For the text-containing cell, return its midpoint in [x, y] coordinate format. 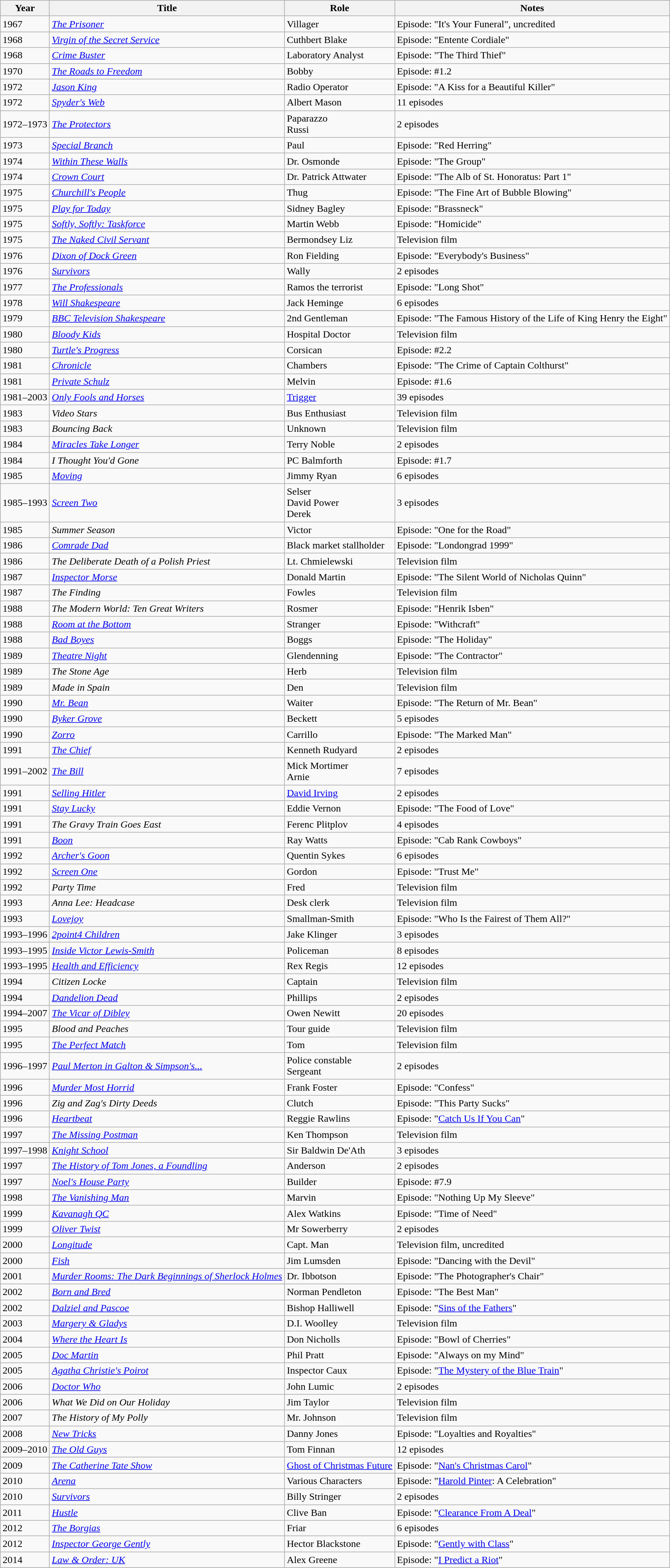
The Catherine Tate Show [167, 1465]
Only Fools and Horses [167, 397]
Episode: "Harold Pinter: A Celebration" [532, 1481]
Jim Taylor [340, 1402]
2001 [25, 1276]
Video Stars [167, 413]
Episode: #1.7 [532, 460]
Tour guide [340, 1029]
Martin Webb [340, 224]
Corsican [340, 350]
Police constableSergeant [340, 1066]
Bermondsey Liz [340, 240]
Zorro [167, 734]
Episode: "One for the Road" [532, 530]
Will Shakespeare [167, 303]
2007 [25, 1418]
1981–2003 [25, 397]
Phil Pratt [340, 1355]
Marvin [340, 1197]
Episode: "A Kiss for a Beautiful Killer" [532, 87]
1998 [25, 1197]
Trigger [340, 397]
Private Schulz [167, 381]
The Naked Civil Servant [167, 240]
D.I. Woolley [340, 1324]
2008 [25, 1434]
Black market stallholder [340, 546]
Murder Most Horrid [167, 1087]
Sir Baldwin De'Ath [340, 1150]
Law & Order: UK [167, 1560]
Ron Fielding [340, 256]
Herb [340, 671]
Episode: #1.6 [532, 381]
Jimmy Ryan [340, 476]
Ferenc Plitplov [340, 824]
Various Characters [340, 1481]
The Borgias [167, 1528]
Noel's House Party [167, 1182]
The Vanishing Man [167, 1197]
Kenneth Rudyard [340, 750]
Spyder's Web [167, 103]
Frank Foster [340, 1087]
1978 [25, 303]
Television film, uncredited [532, 1245]
Doc Martin [167, 1355]
Villager [340, 24]
Fred [340, 887]
5 episodes [532, 718]
Dr. Patrick Attwater [340, 177]
Lovejoy [167, 919]
The Perfect Match [167, 1045]
4 episodes [532, 824]
Inside Victor Lewis-Smith [167, 950]
Episode: "Gently with Class" [532, 1544]
Paul Merton in Galton & Simpson's... [167, 1066]
Owen Newitt [340, 1013]
Dr. Osmonde [340, 161]
The Old Guys [167, 1449]
Clive Ban [340, 1513]
Ramos the terrorist [340, 287]
7 episodes [532, 772]
Gordon [340, 871]
Episode: "Trust Me" [532, 871]
Blood and Peaches [167, 1029]
11 episodes [532, 103]
Friar [340, 1528]
The Roads to Freedom [167, 71]
Made in Spain [167, 687]
Danny Jones [340, 1434]
Mr. Johnson [340, 1418]
Norman Pendleton [340, 1292]
1996–1997 [25, 1066]
Rex Regis [340, 966]
Boon [167, 840]
Bouncing Back [167, 429]
Bloody Kids [167, 334]
Carrillo [340, 734]
Episode: "Always on my Mind" [532, 1355]
Victor [340, 530]
Episode: "The Alb of St. Honoratus: Part 1" [532, 177]
Wally [340, 271]
Phillips [340, 997]
Notes [532, 8]
Capt. Man [340, 1245]
Don Nicholls [340, 1339]
Longitude [167, 1245]
Donald Martin [340, 577]
2004 [25, 1339]
Tom Finnan [340, 1449]
New Tricks [167, 1434]
1973 [25, 145]
Alex Watkins [340, 1213]
2point4 Children [167, 934]
PC Balmforth [340, 460]
Episode: "Confess" [532, 1087]
Episode: "Homicide" [532, 224]
Dr. Ibbotson [340, 1276]
Den [340, 687]
Builder [340, 1182]
Jim Lumsden [340, 1260]
8 episodes [532, 950]
Where the Heart Is [167, 1339]
Summer Season [167, 530]
Jason King [167, 87]
Melvin [340, 381]
1991–2002 [25, 772]
Oliver Twist [167, 1229]
Unknown [340, 429]
Episode: "Bowl of Cherries" [532, 1339]
Boggs [340, 640]
The History of My Polly [167, 1418]
Policeman [340, 950]
1993–1996 [25, 934]
PaparazzoRussi [340, 124]
The Prisoner [167, 24]
Episode: "Withcraft" [532, 624]
Episode: "Londongrad 1999" [532, 546]
Thug [340, 192]
Laboratory Analyst [340, 55]
Rosmer [340, 608]
Health and Efficiency [167, 966]
Episode: "The Food of Love" [532, 809]
Dixon of Dock Green [167, 256]
2011 [25, 1513]
Year [25, 8]
Episode: "Dancing with the Devil" [532, 1260]
The Modern World: Ten Great Writers [167, 608]
The Missing Postman [167, 1135]
Stranger [340, 624]
Episode: "The Group" [532, 161]
Role [340, 8]
The History of Tom Jones, a Foundling [167, 1166]
Ghost of Christmas Future [340, 1465]
Sidney Bagley [340, 208]
Turtle's Progress [167, 350]
Byker Grove [167, 718]
1994–2007 [25, 1013]
1979 [25, 318]
Agatha Christie's Poirot [167, 1371]
Archer's Goon [167, 856]
Jake Klinger [340, 934]
Lt. Chmielewski [340, 561]
Jack Heminge [340, 303]
Episode: "Loyalties and Royalties" [532, 1434]
2009–2010 [25, 1449]
Episode: "Red Herring" [532, 145]
Eddie Vernon [340, 809]
The Bill [167, 772]
Episode: "The Fine Art of Bubble Blowing" [532, 192]
David Irving [340, 793]
Ken Thompson [340, 1135]
The Professionals [167, 287]
John Lumic [340, 1386]
Fowles [340, 593]
Special Branch [167, 145]
Arena [167, 1481]
Fish [167, 1260]
The Vicar of Dibley [167, 1013]
Anderson [340, 1166]
Billy Stringer [340, 1496]
Comrade Dad [167, 546]
Episode: "Cab Rank Cowboys" [532, 840]
2nd Gentleman [340, 318]
1972–1973 [25, 124]
Hospital Doctor [340, 334]
I Thought You'd Gone [167, 460]
Bad Boyes [167, 640]
39 episodes [532, 397]
Episode: "The Holiday" [532, 640]
Within These Walls [167, 161]
Zig and Zag's Dirty Deeds [167, 1103]
Margery & Gladys [167, 1324]
Screen One [167, 871]
Episode: "Entente Cordiale" [532, 40]
Mick MortimerArnie [340, 772]
Anna Lee: Headcase [167, 903]
Crown Court [167, 177]
Episode: "The Crime of Captain Colthurst" [532, 366]
Episode: "I Predict a Riot" [532, 1560]
Title [167, 8]
Episode: "The Mystery of the Blue Train" [532, 1371]
Chambers [340, 366]
Play for Today [167, 208]
1985–1993 [25, 503]
Inspector George Gently [167, 1544]
Captain [340, 981]
Episode: "The Photographer's Chair" [532, 1276]
Episode: "Nan's Christmas Carol" [532, 1465]
Hustle [167, 1513]
Episode: "Nothing Up My Sleeve" [532, 1197]
Virgin of the Secret Service [167, 40]
Born and Bred [167, 1292]
Selling Hitler [167, 793]
Mr. Bean [167, 703]
Quentin Sykes [340, 856]
20 episodes [532, 1013]
Ray Watts [340, 840]
1977 [25, 287]
Radio Operator [340, 87]
The Chief [167, 750]
Desk clerk [340, 903]
SelserDavid PowerDerek [340, 503]
Murder Rooms: The Dark Beginnings of Sherlock Holmes [167, 1276]
Episode: #7.9 [532, 1182]
Episode: #2.2 [532, 350]
Albert Mason [340, 103]
1967 [25, 24]
Reggie Rawlins [340, 1119]
Cuthbert Blake [340, 40]
Bus Enthusiast [340, 413]
Paul [340, 145]
Crime Buster [167, 55]
Episode: "The Marked Man" [532, 734]
1970 [25, 71]
Episode: "Sins of the Fathers" [532, 1308]
Screen Two [167, 503]
2014 [25, 1560]
Bobby [340, 71]
Episode: "Brassneck" [532, 208]
Heartbeat [167, 1119]
Kavanagh QC [167, 1213]
Clutch [340, 1103]
Episode: "Long Shot" [532, 287]
Episode: "Everybody's Business" [532, 256]
Terry Noble [340, 444]
Mr Sowerberry [340, 1229]
Episode: "The Return of Mr. Bean" [532, 703]
Episode: "Catch Us If You Can" [532, 1119]
BBC Television Shakespeare [167, 318]
Episode: "Henrik Isben" [532, 608]
The Finding [167, 593]
Episode: "The Famous History of the Life of King Henry the Eight" [532, 318]
Bishop Halliwell [340, 1308]
Beckett [340, 718]
Miracles Take Longer [167, 444]
Episode: "The Best Man" [532, 1292]
Hector Blackstone [340, 1544]
Inspector Caux [340, 1371]
Chronicle [167, 366]
Stay Lucky [167, 809]
Knight School [167, 1150]
Churchill's People [167, 192]
1997–1998 [25, 1150]
Smallman-Smith [340, 919]
The Deliberate Death of a Polish Priest [167, 561]
The Gravy Train Goes East [167, 824]
What We Did on Our Holiday [167, 1402]
Doctor Who [167, 1386]
Dandelion Dead [167, 997]
Moving [167, 476]
Waiter [340, 703]
Episode: "The Silent World of Nicholas Quinn" [532, 577]
Glendenning [340, 656]
Theatre Night [167, 656]
Episode: "Who Is the Fairest of Them All?" [532, 919]
Citizen Locke [167, 981]
Episode: "Clearance From A Deal" [532, 1513]
2009 [25, 1465]
Softly, Softly: Taskforce [167, 224]
Episode: "Time of Need" [532, 1213]
2003 [25, 1324]
The Stone Age [167, 671]
Alex Greene [340, 1560]
Party Time [167, 887]
Episode: "The Contractor" [532, 656]
Inspector Morse [167, 577]
The Protectors [167, 124]
Episode: "The Third Thief" [532, 55]
Episode: "This Party Sucks" [532, 1103]
Dalziel and Pascoe [167, 1308]
Tom [340, 1045]
Episode: "It's Your Funeral", uncredited [532, 24]
Room at the Bottom [167, 624]
Episode: #1.2 [532, 71]
